Output the [X, Y] coordinate of the center of the cell containing the given text.  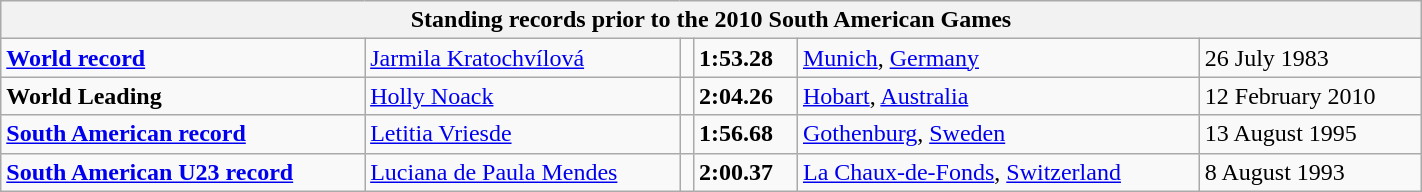
La Chaux-de-Fonds, Switzerland [998, 172]
Luciana de Paula Mendes [522, 172]
World record [183, 58]
13 August 1995 [1310, 134]
1:53.28 [746, 58]
2:04.26 [746, 96]
1:56.68 [746, 134]
Jarmila Kratochvílová [522, 58]
Munich, Germany [998, 58]
Holly Noack [522, 96]
Hobart, Australia [998, 96]
12 February 2010 [1310, 96]
World Leading [183, 96]
8 August 1993 [1310, 172]
2:00.37 [746, 172]
South American record [183, 134]
South American U23 record [183, 172]
Gothenburg, Sweden [998, 134]
Letitia Vriesde [522, 134]
Standing records prior to the 2010 South American Games [711, 20]
26 July 1983 [1310, 58]
